For the text-containing cell, return its midpoint in (X, Y) coordinate format. 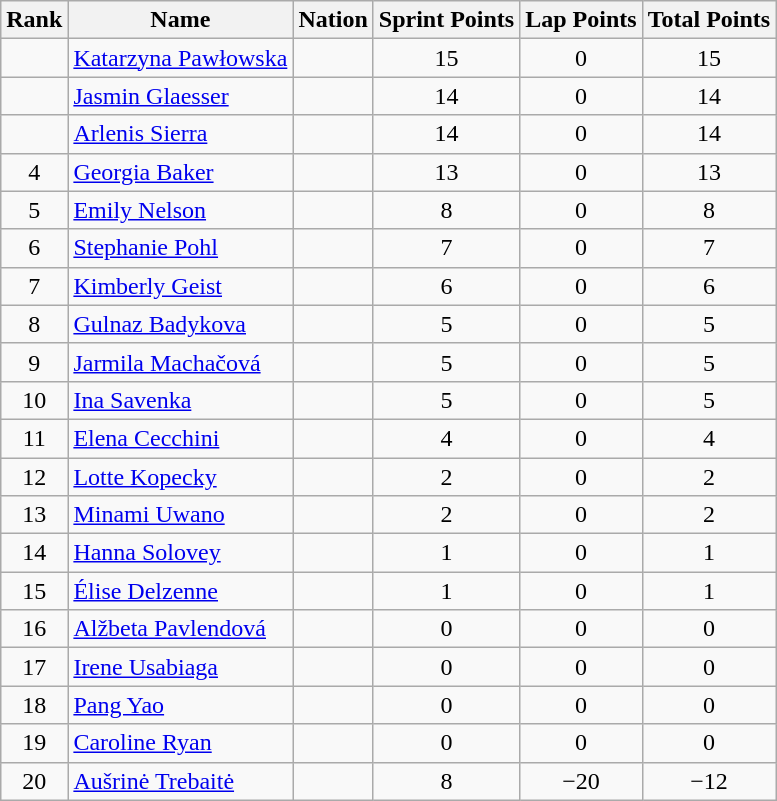
19 (34, 743)
Stephanie Pohl (180, 248)
−12 (709, 781)
Irene Usabiaga (180, 667)
Élise Delzenne (180, 591)
17 (34, 667)
Arlenis Sierra (180, 134)
Pang Yao (180, 705)
11 (34, 438)
12 (34, 477)
20 (34, 781)
Nation (333, 20)
16 (34, 629)
Total Points (709, 20)
10 (34, 400)
Emily Nelson (180, 210)
Sprint Points (446, 20)
Aušrinė Trebaitė (180, 781)
Caroline Ryan (180, 743)
18 (34, 705)
Rank (34, 20)
Lap Points (581, 20)
Jasmin Glaesser (180, 96)
Alžbeta Pavlendová (180, 629)
Ina Savenka (180, 400)
Name (180, 20)
9 (34, 362)
−20 (581, 781)
Jarmila Machačová (180, 362)
Minami Uwano (180, 515)
Elena Cecchini (180, 438)
Katarzyna Pawłowska (180, 58)
Georgia Baker (180, 172)
Hanna Solovey (180, 553)
Gulnaz Badykova (180, 324)
Lotte Kopecky (180, 477)
Kimberly Geist (180, 286)
